Pinpoint the cell where the given text exists, returning its [x, y] midpoint coordinate. 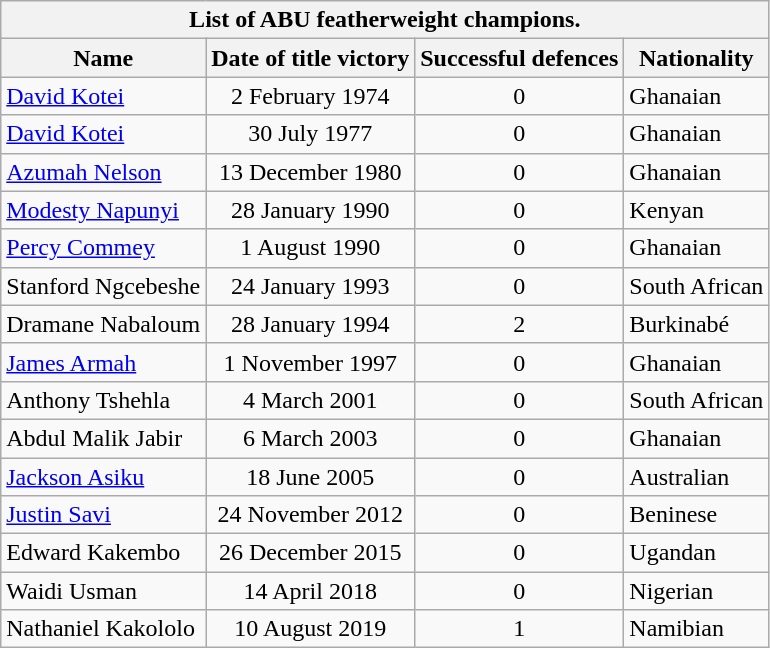
Stanford Ngcebeshe [104, 286]
26 December 2015 [310, 553]
1 November 1997 [310, 362]
24 November 2012 [310, 515]
10 August 2019 [310, 629]
13 December 1980 [310, 172]
Namibian [696, 629]
Date of title victory [310, 58]
2 February 1974 [310, 96]
6 March 2003 [310, 438]
Ugandan [696, 553]
30 July 1977 [310, 134]
Beninese [696, 515]
2 [520, 324]
Australian [696, 477]
Successful defences [520, 58]
24 January 1993 [310, 286]
Percy Commey [104, 248]
Nathaniel Kakololo [104, 629]
Jackson Asiku [104, 477]
18 June 2005 [310, 477]
Name [104, 58]
Edward Kakembo [104, 553]
14 April 2018 [310, 591]
1 [520, 629]
Azumah Nelson [104, 172]
Nigerian [696, 591]
Abdul Malik Jabir [104, 438]
Modesty Napunyi [104, 210]
Anthony Tshehla [104, 400]
28 January 1994 [310, 324]
List of ABU featherweight champions. [385, 20]
Justin Savi [104, 515]
James Armah [104, 362]
28 January 1990 [310, 210]
4 March 2001 [310, 400]
Nationality [696, 58]
Kenyan [696, 210]
1 August 1990 [310, 248]
Burkinabé [696, 324]
Waidi Usman [104, 591]
Dramane Nabaloum [104, 324]
